Locate the cell with the specified text and output its [X, Y] center coordinate. 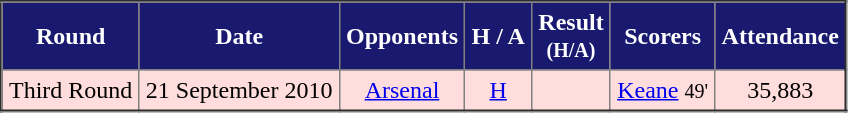
Round [71, 36]
Date [239, 36]
H / A [498, 36]
Scorers [662, 36]
Result (H/A) [572, 36]
H [498, 90]
Keane 49' [662, 90]
Third Round [71, 90]
35,883 [781, 90]
Arsenal [402, 90]
Attendance [781, 36]
Opponents [402, 36]
21 September 2010 [239, 90]
